Extract the (X, Y) coordinate from the center of the cell holding the provided text.  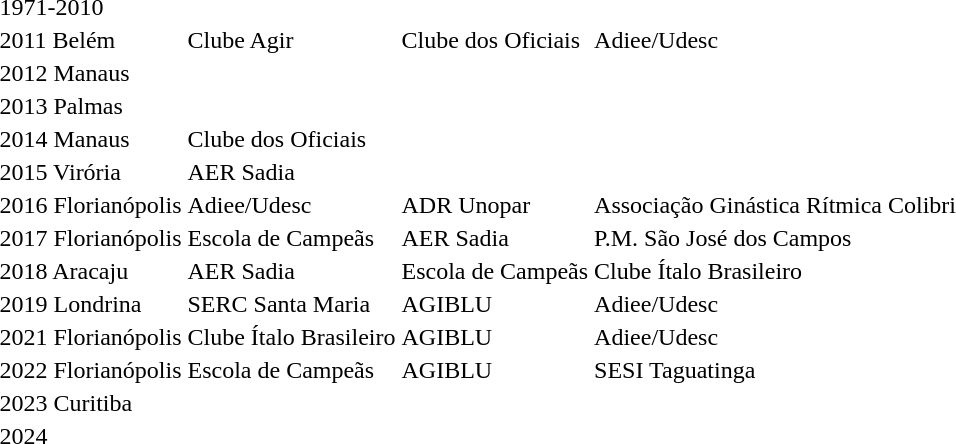
SERC Santa Maria (292, 304)
Clube Ítalo Brasileiro (292, 337)
Adiee/Udesc (292, 205)
ADR Unopar (495, 205)
Clube Agir (292, 40)
